Output the (X, Y) coordinate of the center of the cell containing the given text.  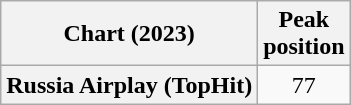
77 (304, 85)
Peakposition (304, 34)
Chart (2023) (130, 34)
Russia Airplay (TopHit) (130, 85)
